Locate the cell with the specified text and output its (x, y) center coordinate. 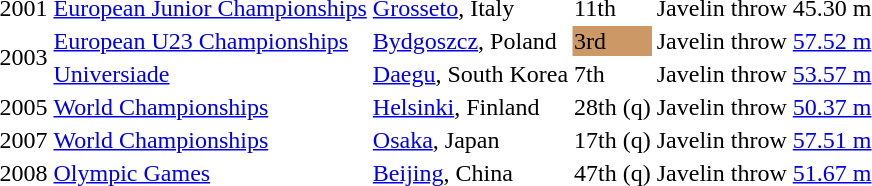
7th (613, 74)
Helsinki, Finland (470, 107)
Osaka, Japan (470, 140)
Bydgoszcz, Poland (470, 41)
Daegu, South Korea (470, 74)
17th (q) (613, 140)
European U23 Championships (210, 41)
28th (q) (613, 107)
3rd (613, 41)
Universiade (210, 74)
